Search for the cell housing the specified text and yield its [x, y] center coordinate. 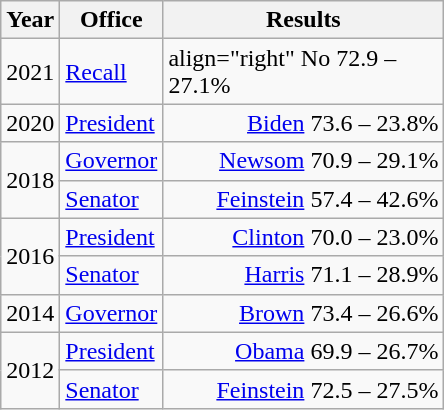
Feinstein 57.4 – 42.6% [304, 199]
Recall [112, 72]
Year [30, 20]
Obama 69.9 – 26.7% [304, 351]
Results [304, 20]
Newsom 70.9 – 29.1% [304, 161]
Feinstein 72.5 – 27.5% [304, 389]
Harris 71.1 – 28.9% [304, 275]
2014 [30, 313]
Clinton 70.0 – 23.0% [304, 237]
2021 [30, 72]
2020 [30, 123]
2016 [30, 256]
align="right" No 72.9 – 27.1% [304, 72]
Office [112, 20]
Brown 73.4 – 26.6% [304, 313]
Biden 73.6 – 23.8% [304, 123]
2018 [30, 180]
2012 [30, 370]
